Provide the [x, y] coordinate of the cell's center where the given text is located.  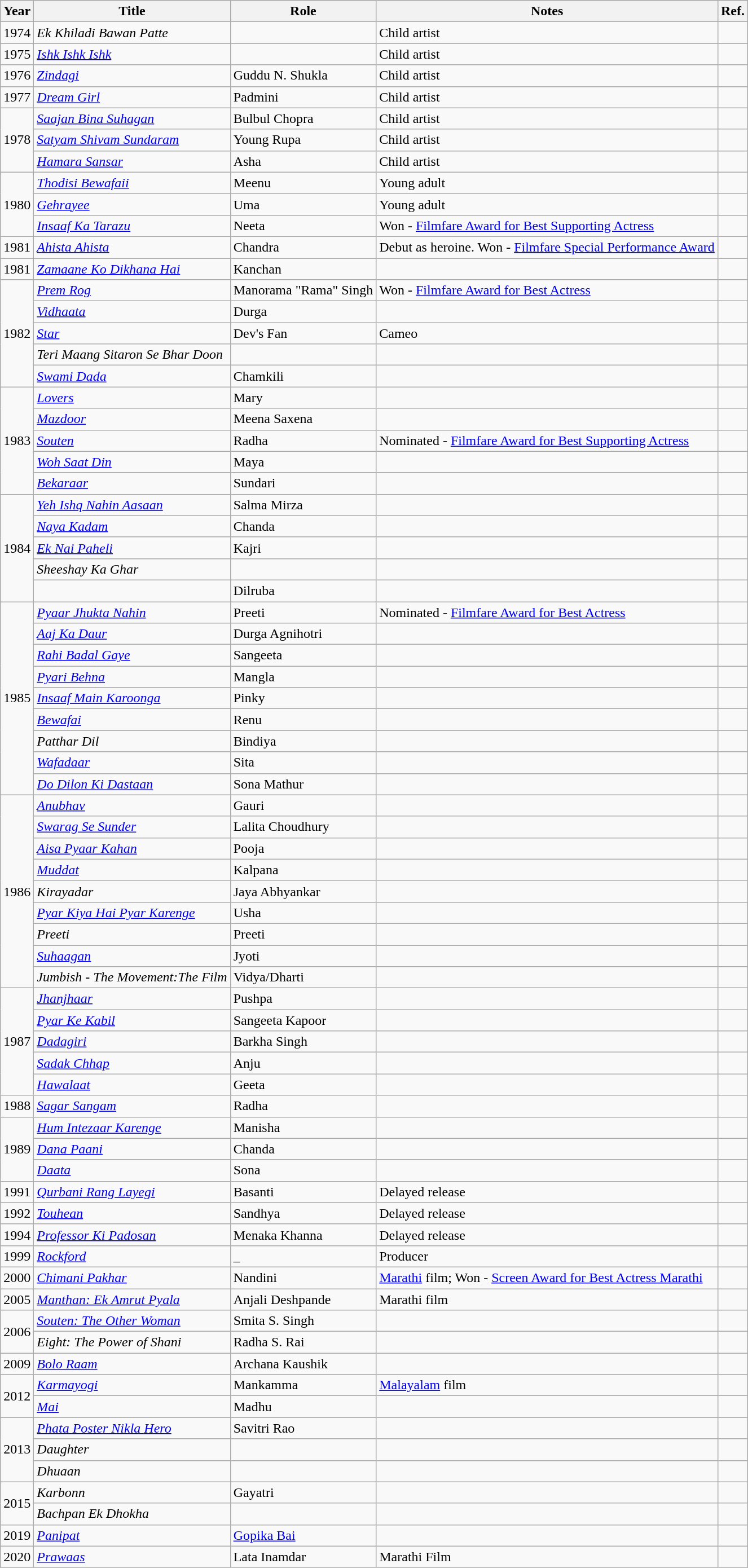
Gayatri [303, 1492]
Zamaane Ko Dikhana Hai [132, 269]
Maya [303, 462]
Jyoti [303, 956]
Jaya Abhyankar [303, 891]
Daata [132, 1170]
1994 [17, 1235]
Marathi film; Won - Screen Award for Best Actress Marathi [547, 1278]
Lalita Choudhury [303, 827]
Renu [303, 720]
Rockford [132, 1256]
Manisha [303, 1127]
Lata Inamdar [303, 1557]
Marathi film [547, 1299]
1976 [17, 76]
1975 [17, 54]
Bindiya [303, 741]
Touhean [132, 1213]
Prawaas [132, 1557]
Won - Filmfare Award for Best Actress [547, 290]
1983 [17, 441]
Anju [303, 1063]
Kalpana [303, 870]
1974 [17, 33]
Durga [303, 312]
Woh Saat Din [132, 462]
Suhaagan [132, 956]
Mai [132, 1407]
Mangla [303, 677]
1989 [17, 1149]
Souten: The Other Woman [132, 1321]
1991 [17, 1192]
Patthar Dil [132, 741]
Wafadaar [132, 763]
Phata Poster Nikla Hero [132, 1428]
Qurbani Rang Layegi [132, 1192]
Insaaf Ka Tarazu [132, 226]
Sangeeta Kapoor [303, 1020]
Gehrayee [132, 204]
2019 [17, 1535]
Menaka Khanna [303, 1235]
Swami Dada [132, 376]
Nominated - Filmfare Award for Best Supporting Actress [547, 441]
Ref. [732, 11]
Chandra [303, 247]
Ahista Ahista [132, 247]
Gauri [303, 805]
Karmayogi [132, 1385]
Anjali Deshpande [303, 1299]
Zindagi [132, 76]
Marathi Film [547, 1557]
Muddat [132, 870]
Kajri [303, 548]
Barkha Singh [303, 1042]
Teri Maang Sitaron Se Bhar Doon [132, 355]
Chimani Pakhar [132, 1278]
Swarag Se Sunder [132, 827]
Dhuaan [132, 1471]
Sita [303, 763]
Pyar Ke Kabil [132, 1020]
Bolo Raam [132, 1364]
Sundari [303, 483]
Title [132, 11]
2012 [17, 1396]
Hamara Sansar [132, 161]
Bachpan Ek Dhokha [132, 1514]
Hawalaat [132, 1085]
Basanti [303, 1192]
Durga Agnihotri [303, 634]
Won - Filmfare Award for Best Supporting Actress [547, 226]
Role [303, 11]
1982 [17, 333]
Yeh Ishq Nahin Aasaan [132, 505]
Pinky [303, 698]
Naya Kadam [132, 526]
Saajan Bina Suhagan [132, 118]
Meenu [303, 183]
Pyaar Jhukta Nahin [132, 612]
Manorama "Rama" Singh [303, 290]
Young Rupa [303, 140]
Chamkili [303, 376]
Kirayadar [132, 891]
Anubhav [132, 805]
Karbonn [132, 1492]
Eight: The Power of Shani [132, 1342]
Producer [547, 1256]
Hum Intezaar Karenge [132, 1127]
1984 [17, 548]
Nandini [303, 1278]
1985 [17, 698]
Salma Mirza [303, 505]
Vidya/Dharti [303, 977]
Sona Mathur [303, 784]
2006 [17, 1332]
Satyam Shivam Sundaram [132, 140]
Asha [303, 161]
Dev's Fan [303, 333]
1978 [17, 140]
Pushpa [303, 999]
Lovers [132, 398]
Daughter [132, 1450]
2000 [17, 1278]
Sadak Chhap [132, 1063]
2015 [17, 1503]
Geeta [303, 1085]
1999 [17, 1256]
Thodisi Bewafaii [132, 183]
Meena Saxena [303, 419]
Prem Rog [132, 290]
Madhu [303, 1407]
Debut as heroine. Won - Filmfare Special Performance Award [547, 247]
Sangeeta [303, 655]
Mankamma [303, 1385]
1988 [17, 1106]
Dadagiri [132, 1042]
Bulbul Chopra [303, 118]
Star [132, 333]
Mazdoor [132, 419]
Bekaraar [132, 483]
2009 [17, 1364]
Nominated - Filmfare Award for Best Actress [547, 612]
Year [17, 11]
Padmini [303, 97]
Mary [303, 398]
2013 [17, 1450]
Radha S. Rai [303, 1342]
2020 [17, 1557]
_ [303, 1256]
Ek Nai Paheli [132, 548]
Aisa Pyaar Kahan [132, 848]
Jhanjhaar [132, 999]
Ishk Ishk Ishk [132, 54]
1980 [17, 204]
Malayalam film [547, 1385]
Dana Paani [132, 1149]
Notes [547, 11]
Rahi Badal Gaye [132, 655]
Sheeshay Ka Ghar [132, 569]
1992 [17, 1213]
2005 [17, 1299]
1987 [17, 1042]
Jumbish - The Movement:The Film [132, 977]
Sona [303, 1170]
1986 [17, 891]
Souten [132, 441]
Smita S. Singh [303, 1321]
Usha [303, 913]
Gopika Bai [303, 1535]
Pyari Behna [132, 677]
Guddu N. Shukla [303, 76]
Dream Girl [132, 97]
Neeta [303, 226]
Panipat [132, 1535]
Pooja [303, 848]
Sagar Sangam [132, 1106]
Kanchan [303, 269]
Sandhya [303, 1213]
Dilruba [303, 591]
Insaaf Main Karoonga [132, 698]
Vidhaata [132, 312]
Archana Kaushik [303, 1364]
Professor Ki Padosan [132, 1235]
Do Dilon Ki Dastaan [132, 784]
1977 [17, 97]
Uma [303, 204]
Bewafai [132, 720]
Pyar Kiya Hai Pyar Karenge [132, 913]
Cameo [547, 333]
Ek Khiladi Bawan Patte [132, 33]
Savitri Rao [303, 1428]
Manthan: Ek Amrut Pyala [132, 1299]
Aaj Ka Daur [132, 634]
